Search for the cell housing the specified text and yield its (X, Y) center coordinate. 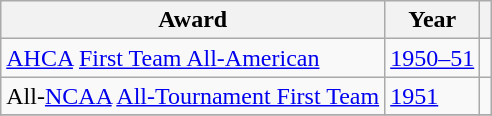
1951 (432, 96)
1950–51 (432, 58)
Year (432, 20)
AHCA First Team All-American (193, 58)
Award (193, 20)
All-NCAA All-Tournament First Team (193, 96)
